Identify which cell holds the provided text, then report its [x, y] central coordinate. 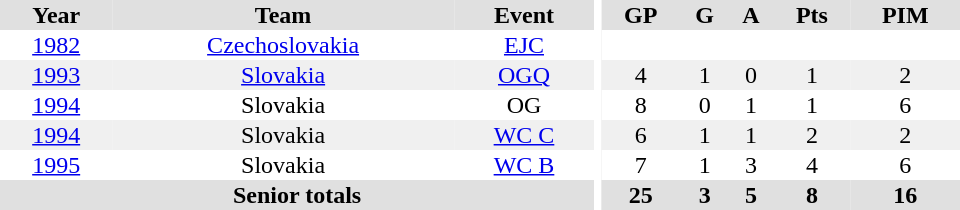
1982 [56, 45]
G [705, 15]
25 [641, 195]
Czechoslovakia [282, 45]
Team [282, 15]
Senior totals [297, 195]
EJC [524, 45]
WC C [524, 135]
Event [524, 15]
PIM [905, 15]
7 [641, 165]
OG [524, 105]
OGQ [524, 75]
16 [905, 195]
1993 [56, 75]
GP [641, 15]
Pts [812, 15]
A [752, 15]
5 [752, 195]
Year [56, 15]
WC B [524, 165]
1995 [56, 165]
